Provide the (x, y) coordinate of the cell's center where the given text is located.  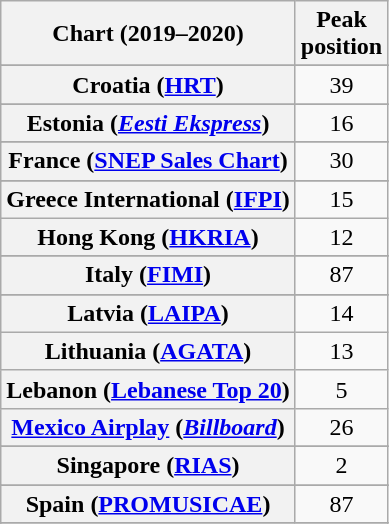
16 (341, 123)
13 (341, 351)
Hong Kong (HKRIA) (148, 237)
Italy (FIMI) (148, 275)
30 (341, 161)
Mexico Airplay (Billboard) (148, 427)
2 (341, 465)
Latvia (LAIPA) (148, 313)
26 (341, 427)
Estonia (Eesti Ekspress) (148, 123)
Singapore (RIAS) (148, 465)
15 (341, 199)
Peakposition (341, 34)
12 (341, 237)
Greece International (IFPI) (148, 199)
Croatia (HRT) (148, 85)
5 (341, 389)
Spain (PROMUSICAE) (148, 503)
Lithuania (AGATA) (148, 351)
Chart (2019–2020) (148, 34)
France (SNEP Sales Chart) (148, 161)
14 (341, 313)
Lebanon (Lebanese Top 20) (148, 389)
39 (341, 85)
